Output the [x, y] coordinate of the center of the cell containing the given text.  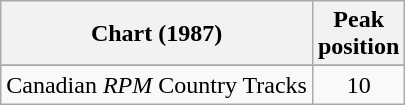
Chart (1987) [157, 34]
Canadian RPM Country Tracks [157, 85]
Peakposition [358, 34]
10 [358, 85]
